Pinpoint the cell where the given text exists, returning its (X, Y) midpoint coordinate. 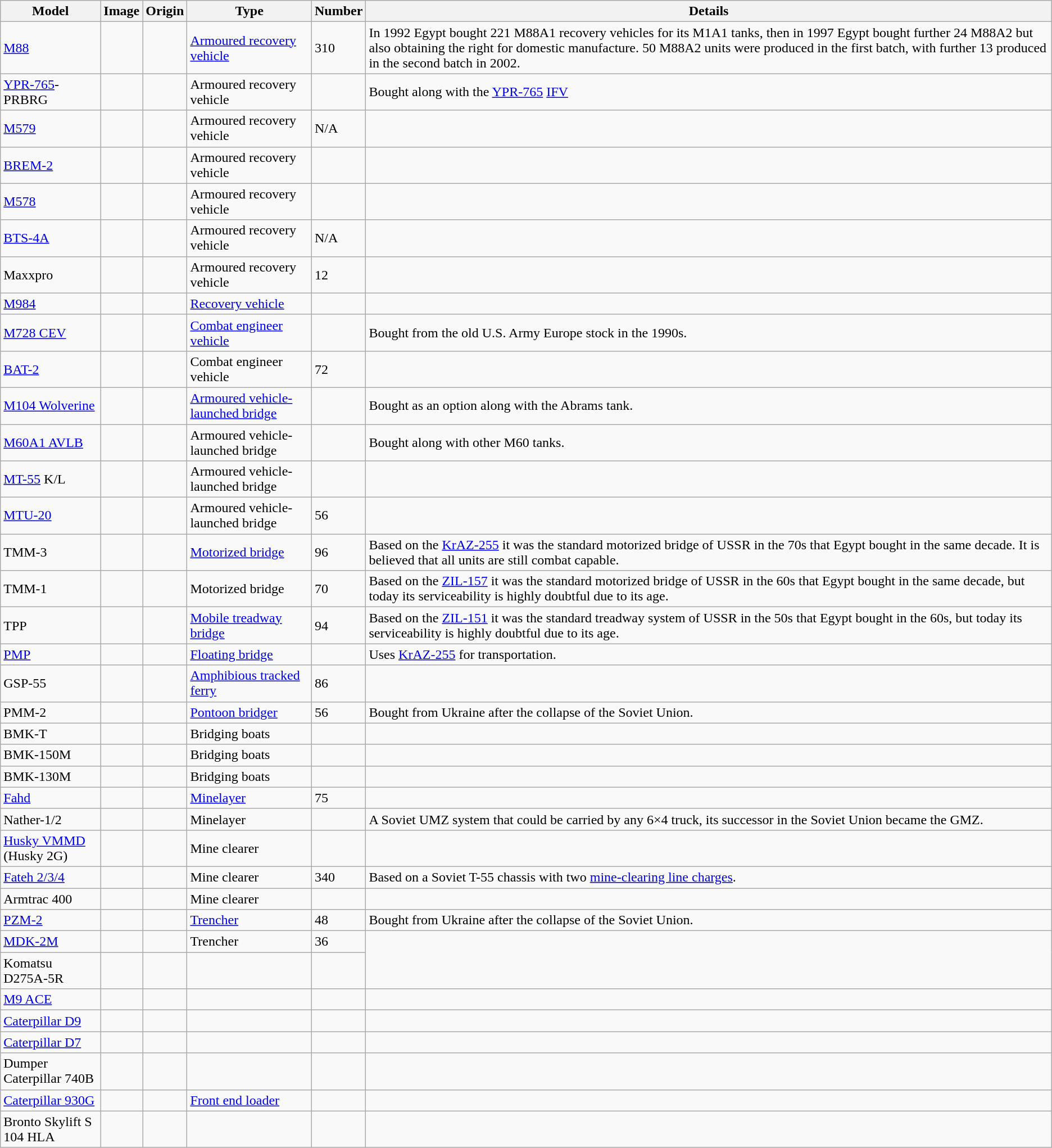
75 (338, 798)
Pontoon bridger (250, 712)
PMP (51, 654)
TPP (51, 625)
Bronto Skylift S 104 HLA (51, 1129)
M578 (51, 201)
86 (338, 684)
Mobile treadway bridge (250, 625)
MTU-20 (51, 516)
Floating bridge (250, 654)
TMM-3 (51, 552)
M88 (51, 48)
Bought along with other M60 tanks. (709, 442)
Number (338, 11)
48 (338, 920)
Caterpillar D9 (51, 1021)
M9 ACE (51, 1000)
94 (338, 625)
12 (338, 274)
Front end loader (250, 1100)
Nather-1/2 (51, 819)
Type (250, 11)
Recovery vehicle (250, 304)
Image (121, 11)
Caterpillar 930G (51, 1100)
Based on a Soviet T-55 chassis with two mine-clearing line charges. (709, 877)
70 (338, 589)
96 (338, 552)
Komatsu D275A-5R (51, 970)
310 (338, 48)
TMM-1 (51, 589)
MDK-2M (51, 942)
BAT-2 (51, 369)
M984 (51, 304)
Details (709, 11)
M104 Wolverine (51, 406)
Origin (165, 11)
GSP-55 (51, 684)
Bought as an option along with the Abrams tank. (709, 406)
340 (338, 877)
72 (338, 369)
PZM-2 (51, 920)
Fahd (51, 798)
M579 (51, 128)
BREM-2 (51, 165)
Dumper Caterpillar 740B (51, 1072)
BMK-130M (51, 776)
YPR-765-PRBRG (51, 92)
BMK-T (51, 734)
Husky VMMD(Husky 2G) (51, 848)
M728 CEV (51, 333)
BTS-4A (51, 238)
Armtrac 400 (51, 899)
Bought along with the YPR-765 IFV (709, 92)
36 (338, 942)
M60A1 AVLB (51, 442)
BMK-150M (51, 755)
MT-55 K/L (51, 479)
Amphibious tracked ferry (250, 684)
PMM-2 (51, 712)
Fateh 2/3/4 (51, 877)
A Soviet UMZ system that could be carried by any 6×4 truck, its successor in the Soviet Union became the GMZ. (709, 819)
Maxxpro (51, 274)
Bought from the old U.S. Army Europe stock in the 1990s. (709, 333)
Uses KrAZ-255 for transportation. (709, 654)
Model (51, 11)
Caterpillar D7 (51, 1042)
